Identify which cell holds the provided text, then report its [X, Y] central coordinate. 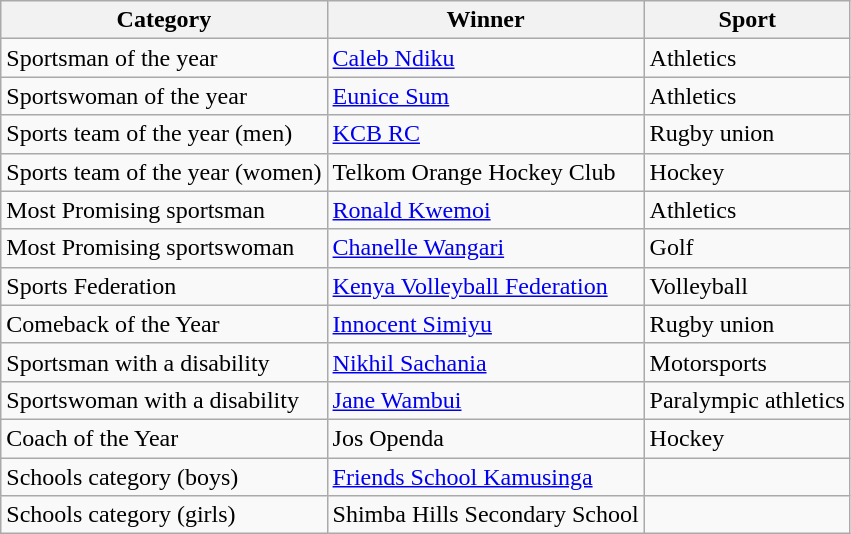
Sports team of the year (men) [164, 134]
KCB RC [486, 134]
Most Promising sportswoman [164, 248]
Sportsman of the year [164, 58]
Category [164, 20]
Sports team of the year (women) [164, 172]
Golf [747, 248]
Kenya Volleyball Federation [486, 286]
Eunice Sum [486, 96]
Jos Openda [486, 438]
Sports Federation [164, 286]
Volleyball [747, 286]
Friends School Kamusinga [486, 477]
Coach of the Year [164, 438]
Sportswoman with a disability [164, 400]
Paralympic athletics [747, 400]
Motorsports [747, 362]
Ronald Kwemoi [486, 210]
Sportswoman of the year [164, 96]
Sport [747, 20]
Schools category (girls) [164, 515]
Nikhil Sachania [486, 362]
Schools category (boys) [164, 477]
Sportsman with a disability [164, 362]
Telkom Orange Hockey Club [486, 172]
Shimba Hills Secondary School [486, 515]
Most Promising sportsman [164, 210]
Chanelle Wangari [486, 248]
Jane Wambui [486, 400]
Winner [486, 20]
Comeback of the Year [164, 324]
Innocent Simiyu [486, 324]
Caleb Ndiku [486, 58]
